Find where the given text appears and provide that cell's center as (X, Y) coordinate. 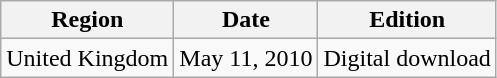
Digital download (407, 58)
Date (246, 20)
May 11, 2010 (246, 58)
Edition (407, 20)
Region (88, 20)
United Kingdom (88, 58)
